Identify which cell holds the provided text, then report its [x, y] central coordinate. 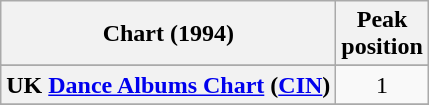
1 [382, 85]
Peakposition [382, 34]
Chart (1994) [168, 34]
UK Dance Albums Chart (CIN) [168, 85]
